Return (x, y) of the center of cell containing provided text 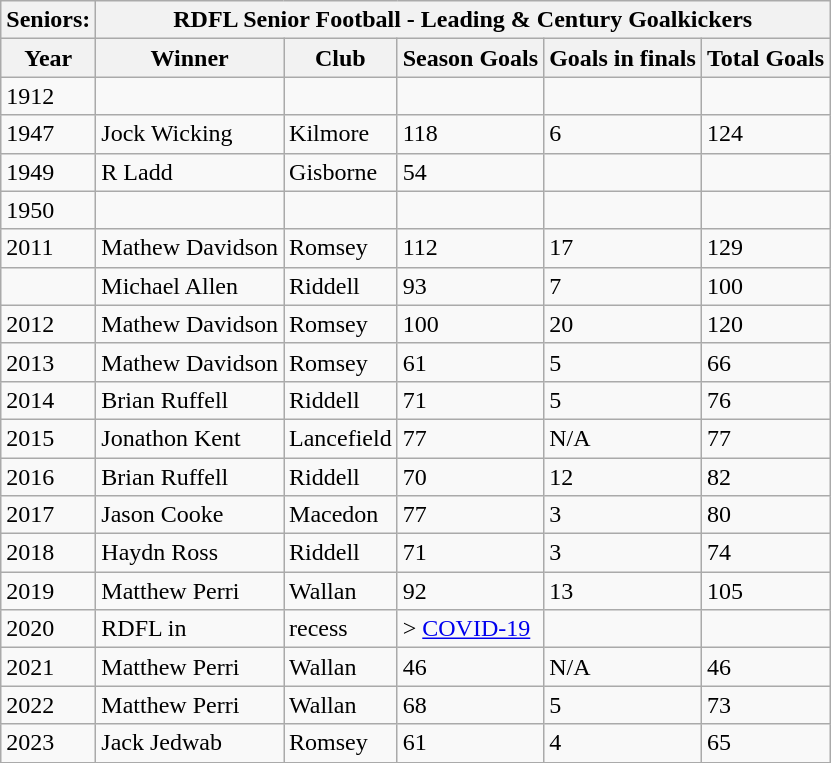
65 (765, 743)
2014 (48, 400)
13 (623, 591)
20 (623, 324)
Goals in finals (623, 58)
82 (765, 477)
2012 (48, 324)
RDFL Senior Football - Leading & Century Goalkickers (463, 20)
118 (470, 134)
2020 (48, 629)
Club (341, 58)
2017 (48, 515)
Seniors: (48, 20)
2019 (48, 591)
Lancefield (341, 438)
124 (765, 134)
Haydn Ross (190, 553)
Gisborne (341, 172)
68 (470, 705)
2018 (48, 553)
2013 (48, 362)
80 (765, 515)
Macedon (341, 515)
105 (765, 591)
Jack Jedwab (190, 743)
74 (765, 553)
R Ladd (190, 172)
7 (623, 286)
112 (470, 248)
Jason Cooke (190, 515)
129 (765, 248)
Kilmore (341, 134)
Season Goals (470, 58)
4 (623, 743)
Total Goals (765, 58)
1950 (48, 210)
1947 (48, 134)
54 (470, 172)
12 (623, 477)
Jock Wicking (190, 134)
2015 (48, 438)
2021 (48, 667)
120 (765, 324)
recess (341, 629)
70 (470, 477)
1949 (48, 172)
2011 (48, 248)
66 (765, 362)
17 (623, 248)
73 (765, 705)
2023 (48, 743)
> COVID-19 (470, 629)
Jonathon Kent (190, 438)
2022 (48, 705)
92 (470, 591)
RDFL in (190, 629)
2016 (48, 477)
Year (48, 58)
1912 (48, 96)
Winner (190, 58)
Michael Allen (190, 286)
6 (623, 134)
76 (765, 400)
93 (470, 286)
